Identify which cell holds the provided text, then report its [x, y] central coordinate. 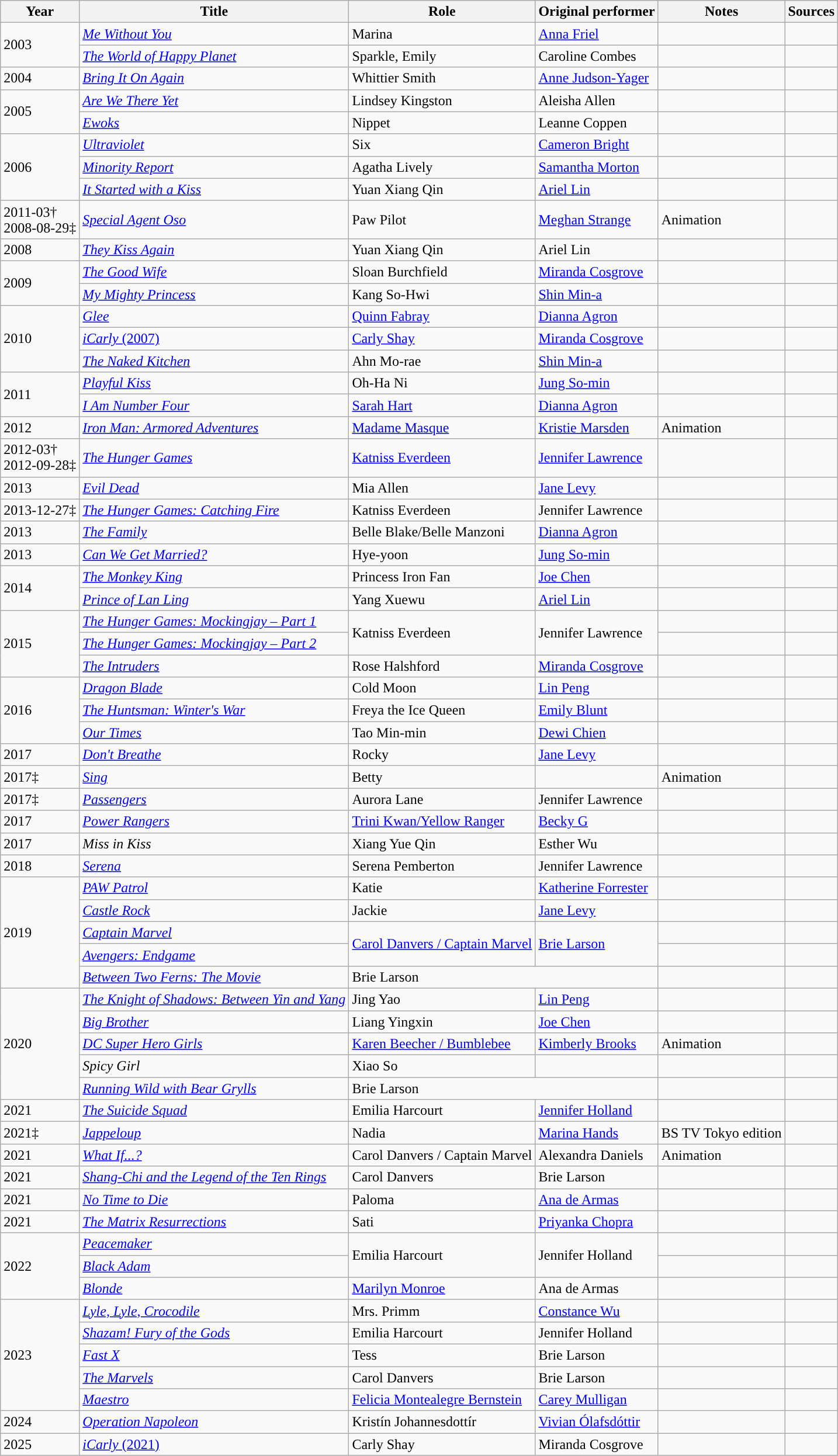
Can We Get Married? [214, 554]
iCarly (2021) [214, 1444]
Playful Kiss [214, 383]
Serena Pemberton [442, 866]
Karen Beecher / Bumblebee [442, 1044]
2013-12-27‡ [40, 510]
Kristín Johannesdottír [442, 1422]
Marilyn Monroe [442, 1288]
2004 [40, 78]
Prince of Lan Ling [214, 599]
Princess Iron Fan [442, 577]
The Matrix Resurrections [214, 1222]
What If...? [214, 1155]
Evil Dead [214, 488]
It Started with a Kiss [214, 189]
Vivian Ólafsdóttir [597, 1422]
Shazam! Fury of the Gods [214, 1333]
Miss in Kiss [214, 844]
Marina [442, 34]
The Knight of Shadows: Between Yin and Yang [214, 999]
Carey Mulligan [597, 1400]
Serena [214, 866]
Belle Blake/Belle Manzoni [442, 532]
Caroline Combes [597, 56]
The Family [214, 532]
Trini Kwan/Yellow Ranger [442, 821]
Liang Yingxin [442, 1022]
I Am Number Four [214, 405]
Esther Wu [597, 844]
Anna Friel [597, 34]
Sparkle, Emily [442, 56]
Mia Allen [442, 488]
Notes [721, 12]
Lindsey Kingston [442, 100]
Avengers: Endgame [214, 955]
2020 [40, 1044]
Constance Wu [597, 1311]
Rocky [442, 755]
Big Brother [214, 1022]
Leanne Coppen [597, 123]
Jing Yao [442, 999]
Between Two Ferns: The Movie [214, 977]
Katie [442, 888]
Kristie Marsden [597, 428]
Six [442, 145]
The Monkey King [214, 577]
Emily Blunt [597, 710]
Jappeloup [214, 1133]
Kimberly Brooks [597, 1044]
Special Agent Oso [214, 220]
Don't Breathe [214, 755]
Castle Rock [214, 910]
Samantha Morton [597, 167]
2012-03†2012-09-28‡ [40, 458]
Sarah Hart [442, 405]
2011-03†2008-08-29‡ [40, 220]
Spicy Girl [214, 1066]
Katherine Forrester [597, 888]
Whittier Smith [442, 78]
Running Wild with Bear Grylls [214, 1088]
Title [214, 12]
Shang-Chi and the Legend of the Ten Rings [214, 1177]
2018 [40, 866]
Passengers [214, 799]
2019 [40, 932]
DC Super Hero Girls [214, 1044]
The Hunger Games [214, 458]
Year [40, 12]
Captain Marvel [214, 932]
Paw Pilot [442, 220]
No Time to Die [214, 1200]
Blonde [214, 1288]
Yang Xuewu [442, 599]
Cameron Bright [597, 145]
Meghan Strange [597, 220]
Kang So-Hwi [442, 294]
Black Adam [214, 1266]
Hye-yoon [442, 554]
Priyanka Chopra [597, 1222]
2022 [40, 1266]
Peacemaker [214, 1244]
Becky G [597, 821]
Betty [442, 777]
Nadia [442, 1133]
Me Without You [214, 34]
Ewoks [214, 123]
Role [442, 12]
2014 [40, 588]
Jackie [442, 910]
The World of Happy Planet [214, 56]
2016 [40, 710]
Our Times [214, 733]
2008 [40, 249]
Fast X [214, 1355]
Quinn Fabray [442, 317]
Tess [442, 1355]
2003 [40, 45]
The Hunger Games: Catching Fire [214, 510]
They Kiss Again [214, 249]
2024 [40, 1422]
2015 [40, 643]
2025 [40, 1444]
Ultraviolet [214, 145]
Mrs. Primm [442, 1311]
Original performer [597, 12]
Aurora Lane [442, 799]
Operation Napoleon [214, 1422]
Cold Moon [442, 688]
Xiao So [442, 1066]
Glee [214, 317]
Aleisha Allen [597, 100]
2010 [40, 339]
The Suicide Squad [214, 1111]
My Mighty Princess [214, 294]
iCarly (2007) [214, 339]
The Good Wife [214, 272]
The Huntsman: Winter's War [214, 710]
BS TV Tokyo edition [721, 1133]
2023 [40, 1355]
Sati [442, 1222]
Nippet [442, 123]
Dragon Blade [214, 688]
The Hunger Games: Mockingjay – Part 1 [214, 621]
Iron Man: Armored Adventures [214, 428]
Agatha Lively [442, 167]
Anne Judson-Yager [597, 78]
2005 [40, 112]
Ahn Mo-rae [442, 361]
The Naked Kitchen [214, 361]
Sloan Burchfield [442, 272]
Minority Report [214, 167]
Are We There Yet [214, 100]
The Hunger Games: Mockingjay – Part 2 [214, 643]
2009 [40, 283]
Alexandra Daniels [597, 1155]
Marina Hands [597, 1133]
The Marvels [214, 1377]
Madame Masque [442, 428]
Freya the Ice Queen [442, 710]
Lyle, Lyle, Crocodile [214, 1311]
Rose Halshford [442, 665]
Oh-Ha Ni [442, 383]
PAW Patrol [214, 888]
Power Rangers [214, 821]
Tao Min-min [442, 733]
Paloma [442, 1200]
The Intruders [214, 665]
Sources [811, 12]
2011 [40, 394]
2021‡ [40, 1133]
Dewi Chien [597, 733]
Sing [214, 777]
Bring It On Again [214, 78]
2012 [40, 428]
Xiang Yue Qin [442, 844]
Maestro [214, 1400]
Felicia Montealegre Bernstein [442, 1400]
2006 [40, 167]
